Scan for the cell matching the given text and deliver its (x, y) coordinate at center. 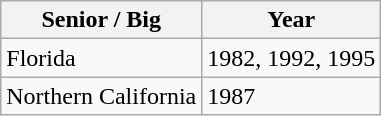
Year (292, 20)
Senior / Big (102, 20)
1987 (292, 96)
Florida (102, 58)
Northern California (102, 96)
1982, 1992, 1995 (292, 58)
